Provide the [x, y] coordinate of the cell's center where the given text is located.  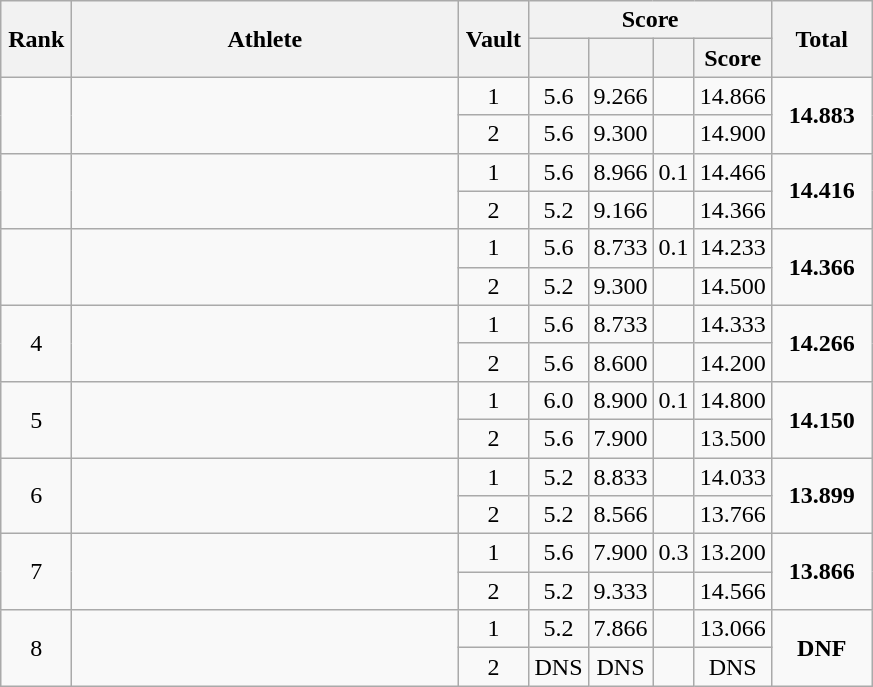
9.166 [620, 210]
14.800 [732, 400]
13.500 [732, 438]
13.066 [732, 629]
14.866 [732, 96]
13.200 [732, 553]
Athlete [265, 39]
8.900 [620, 400]
14.900 [732, 134]
9.333 [620, 591]
8.833 [620, 477]
14.233 [732, 248]
14.266 [822, 343]
8.966 [620, 172]
6 [36, 496]
14.883 [822, 115]
8 [36, 648]
9.266 [620, 96]
8.566 [620, 515]
0.3 [674, 553]
7.866 [620, 629]
14.416 [822, 191]
13.866 [822, 572]
14.033 [732, 477]
14.333 [732, 324]
14.200 [732, 362]
13.766 [732, 515]
6.0 [558, 400]
Vault [494, 39]
5 [36, 419]
4 [36, 343]
13.899 [822, 496]
Rank [36, 39]
7 [36, 572]
8.600 [620, 362]
14.150 [822, 419]
14.466 [732, 172]
DNF [822, 648]
14.566 [732, 591]
Total [822, 39]
14.500 [732, 286]
